Output the [x, y] coordinate of the center of the cell containing the given text.  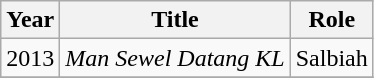
2013 [30, 58]
Role [332, 20]
Title [175, 20]
Man Sewel Datang KL [175, 58]
Year [30, 20]
Salbiah [332, 58]
